From the cell containing the given text, extract its center point as [X, Y] coordinate. 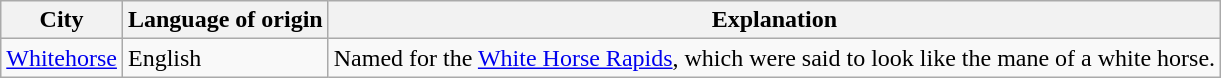
English [225, 58]
Explanation [774, 20]
Named for the White Horse Rapids, which were said to look like the mane of a white horse. [774, 58]
City [62, 20]
Whitehorse [62, 58]
Language of origin [225, 20]
